Return [X, Y] of the center of cell containing provided text 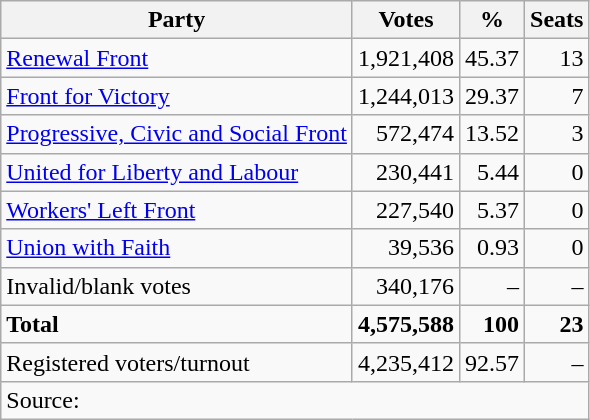
Renewal Front [177, 58]
230,441 [406, 172]
Workers' Left Front [177, 210]
4,235,412 [406, 362]
1,921,408 [406, 58]
45.37 [492, 58]
Total [177, 324]
Invalid/blank votes [177, 286]
Party [177, 20]
5.37 [492, 210]
1,244,013 [406, 96]
29.37 [492, 96]
5.44 [492, 172]
% [492, 20]
0.93 [492, 248]
Votes [406, 20]
23 [557, 324]
39,536 [406, 248]
100 [492, 324]
4,575,588 [406, 324]
3 [557, 134]
572,474 [406, 134]
Union with Faith [177, 248]
92.57 [492, 362]
13.52 [492, 134]
Front for Victory [177, 96]
Source: [295, 400]
227,540 [406, 210]
Progressive, Civic and Social Front [177, 134]
7 [557, 96]
13 [557, 58]
United for Liberty and Labour [177, 172]
Seats [557, 20]
340,176 [406, 286]
Registered voters/turnout [177, 362]
